Pinpoint the cell where the given text exists, returning its (x, y) midpoint coordinate. 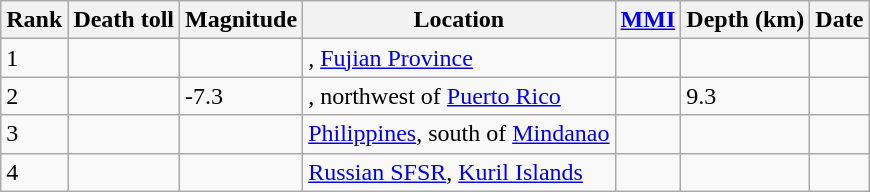
1 (34, 58)
2 (34, 96)
Magnitude (242, 20)
Location (459, 20)
Philippines, south of Mindanao (459, 134)
Date (840, 20)
Death toll (124, 20)
, Fujian Province (459, 58)
Rank (34, 20)
9.3 (746, 96)
MMI (648, 20)
3 (34, 134)
, northwest of Puerto Rico (459, 96)
-7.3 (242, 96)
Russian SFSR, Kuril Islands (459, 172)
4 (34, 172)
Depth (km) (746, 20)
